Return the [X, Y] coordinate for the center point of the cell that contains the specified text.  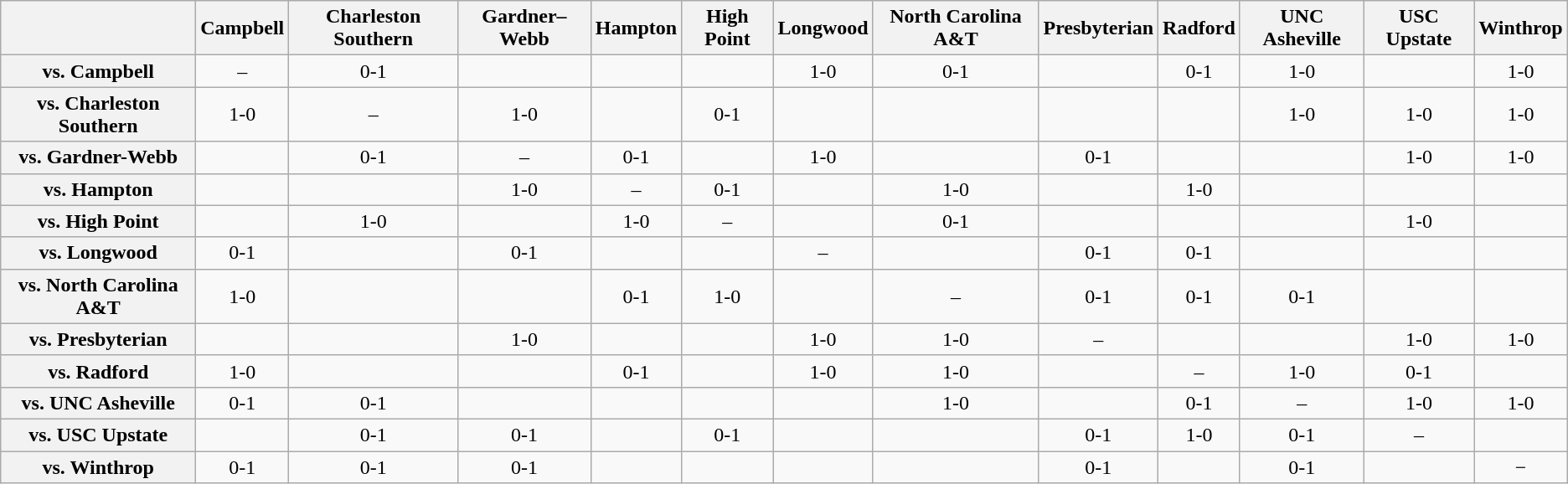
Radford [1199, 28]
Hampton [636, 28]
UNC Asheville [1302, 28]
High Point [727, 28]
vs. Gardner-Webb [99, 157]
Charleston Southern [374, 28]
vs. Hampton [99, 189]
Gardner–Webb [524, 28]
vs. Longwood [99, 253]
vs. USC Upstate [99, 435]
vs. High Point [99, 221]
Presbyterian [1099, 28]
vs. Winthrop [99, 466]
− [1521, 466]
vs. Radford [99, 371]
vs. Charleston Southern [99, 114]
USC Upstate [1419, 28]
Campbell [243, 28]
vs. North Carolina A&T [99, 296]
vs. Presbyterian [99, 339]
Longwood [823, 28]
vs. UNC Asheville [99, 403]
Winthrop [1521, 28]
vs. Campbell [99, 71]
North Carolina A&T [956, 28]
